Detect which cell encompasses the target text, then output its [x, y] center coordinate. 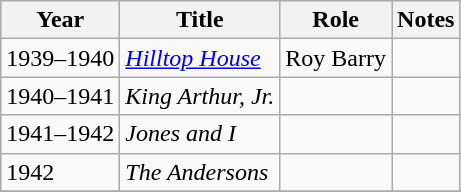
1940–1941 [60, 96]
King Arthur, Jr. [200, 96]
Notes [426, 20]
Title [200, 20]
1942 [60, 172]
1941–1942 [60, 134]
Roy Barry [336, 58]
1939–1940 [60, 58]
Year [60, 20]
Hilltop House [200, 58]
Jones and I [200, 134]
The Andersons [200, 172]
Role [336, 20]
